Detect which cell encompasses the target text, then output its (X, Y) center coordinate. 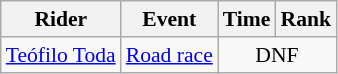
Rider (61, 19)
Teófilo Toda (61, 55)
DNF (277, 55)
Time (247, 19)
Road race (170, 55)
Rank (306, 19)
Event (170, 19)
